Locate the cell with the specified text and output its [x, y] center coordinate. 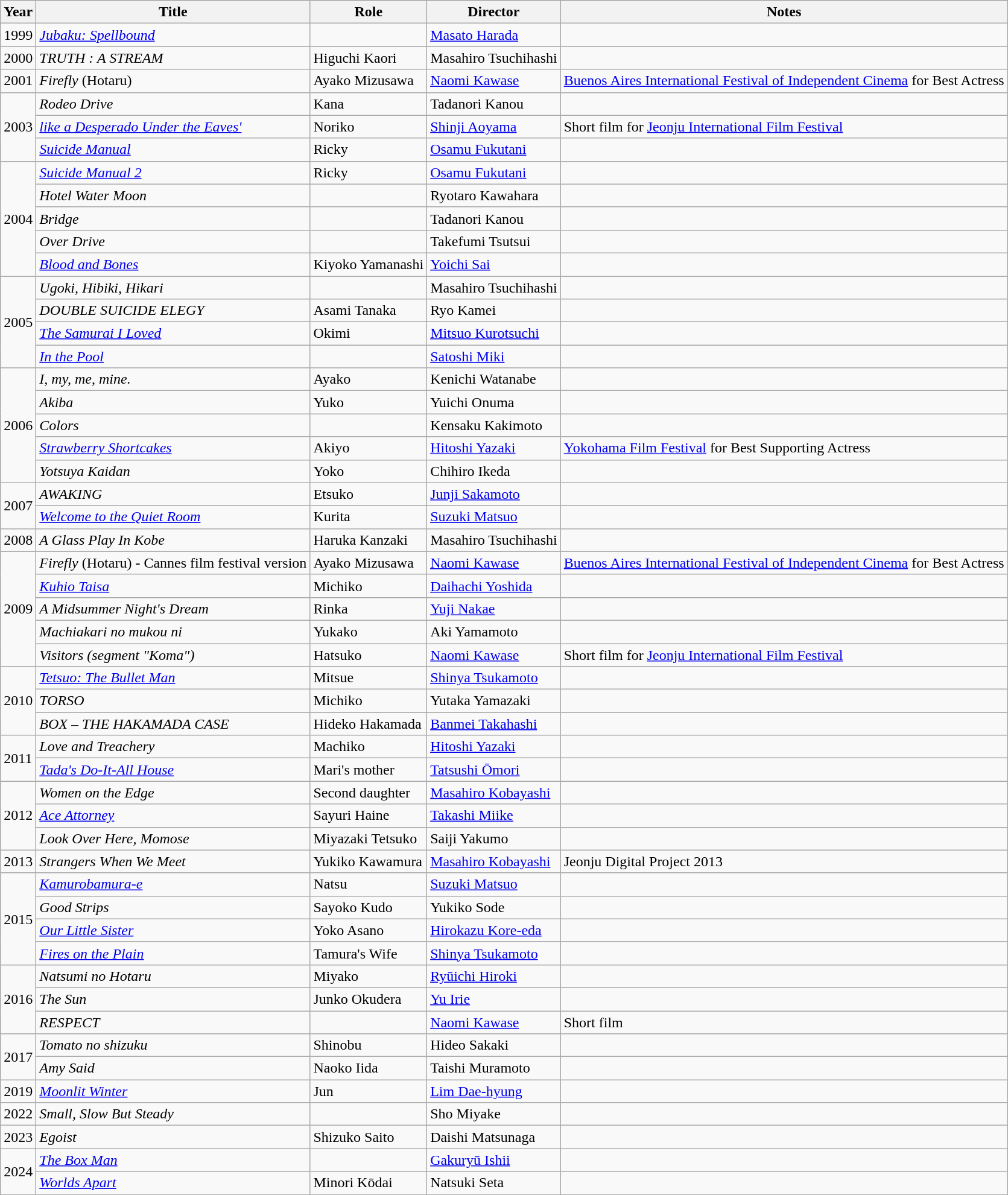
Firefly (Hotaru) [173, 81]
Ugoki, Hibiki, Hikari [173, 288]
Yoichi Sai [494, 264]
Yoko Asano [369, 930]
Our Little Sister [173, 930]
Moonlit Winter [173, 1091]
Gakuryū Ishii [494, 1160]
2004 [18, 218]
2015 [18, 919]
2003 [18, 127]
Role [369, 12]
Natsu [369, 884]
Tatsushi Ōmori [494, 770]
Good Strips [173, 907]
2024 [18, 1171]
Worlds Apart [173, 1183]
2011 [18, 758]
2008 [18, 540]
Masato Harada [494, 35]
Strangers When We Meet [173, 861]
Natsuki Seta [494, 1183]
Miyako [369, 976]
Junji Sakamoto [494, 494]
Ryo Kamei [494, 311]
Blood and Bones [173, 264]
Mitsue [369, 678]
Notes [784, 12]
Welcome to the Quiet Room [173, 517]
Sayoko Kudo [369, 907]
Kensaku Kakimoto [494, 425]
Visitors (segment "Koma") [173, 655]
I, my, me, mine. [173, 379]
TORSO [173, 701]
AWAKING [173, 494]
2023 [18, 1137]
A Glass Play In Kobe [173, 540]
Saiji Yakumo [494, 838]
Daihachi Yoshida [494, 586]
Takefumi Tsutsui [494, 241]
Yotsuya Kaidan [173, 471]
Director [494, 12]
Yu Irie [494, 999]
2010 [18, 701]
A Midsummer Night's Dream [173, 609]
Shizuko Saito [369, 1137]
Mitsuo Kurotsuchi [494, 334]
2019 [18, 1091]
Junko Okudera [369, 999]
Kuhio Taisa [173, 586]
Strawberry Shortcakes [173, 448]
Ace Attorney [173, 816]
Amy Said [173, 1068]
Tetsuo: The Bullet Man [173, 678]
Okimi [369, 334]
Women on the Edge [173, 793]
Hirokazu Kore-eda [494, 930]
Tomato no shizuku [173, 1045]
Sayuri Haine [369, 816]
Suicide Manual 2 [173, 173]
Yoko [369, 471]
In the Pool [173, 357]
BOX – THE HAKAMADA CASE [173, 724]
Over Drive [173, 241]
Egoist [173, 1137]
Kiyoko Yamanashi [369, 264]
Year [18, 12]
Jubaku: Spellbound [173, 35]
Rodeo Drive [173, 104]
Etsuko [369, 494]
2016 [18, 999]
Haruka Kanzaki [369, 540]
Mari's mother [369, 770]
2000 [18, 58]
Shinobu [369, 1045]
Akiyo [369, 448]
Look Over Here, Momose [173, 838]
Colors [173, 425]
Yukiko Sode [494, 907]
Takashi Miike [494, 816]
2017 [18, 1057]
Hatsuko [369, 655]
Higuchi Kaori [369, 58]
2007 [18, 506]
Lim Dae-hyung [494, 1091]
Hideko Hakamada [369, 724]
Short film [784, 1022]
Natsumi no Hotaru [173, 976]
1999 [18, 35]
Banmei Takahashi [494, 724]
TRUTH : A STREAM [173, 58]
Aki Yamamoto [494, 632]
Bridge [173, 218]
Second daughter [369, 793]
Kurita [369, 517]
Jun [369, 1091]
Yuji Nakae [494, 609]
2009 [18, 609]
Yokohama Film Festival for Best Supporting Actress [784, 448]
Kamurobamura-e [173, 884]
DOUBLE SUICIDE ELEGY [173, 311]
Satoshi Miki [494, 357]
Kenichi Watanabe [494, 379]
Yuichi Onuma [494, 402]
Love and Treachery [173, 747]
Taishi Muramoto [494, 1068]
Small, Slow But Steady [173, 1114]
2001 [18, 81]
Sho Miyake [494, 1114]
Suicide Manual [173, 150]
2013 [18, 861]
The Box Man [173, 1160]
Ryūichi Hiroki [494, 976]
like a Desperado Under the Eaves' [173, 127]
2005 [18, 322]
2006 [18, 425]
Kana [369, 104]
Yutaka Yamazaki [494, 701]
Daishi Matsunaga [494, 1137]
RESPECT [173, 1022]
2022 [18, 1114]
2012 [18, 816]
The Samurai I Loved [173, 334]
Asami Tanaka [369, 311]
Naoko Iida [369, 1068]
Tamura's Wife [369, 953]
Hotel Water Moon [173, 195]
Yukiko Kawamura [369, 861]
Yuko [369, 402]
Chihiro Ikeda [494, 471]
Yukako [369, 632]
Miyazaki Tetsuko [369, 838]
The Sun [173, 999]
Minori Kōdai [369, 1183]
Ayako [369, 379]
Shinji Aoyama [494, 127]
Title [173, 12]
Fires on the Plain [173, 953]
Firefly (Hotaru) - Cannes film festival version [173, 563]
Ryotaro Kawahara [494, 195]
Machiakari no mukou ni [173, 632]
Hideo Sakaki [494, 1045]
Tada's Do-It-All House [173, 770]
Akiba [173, 402]
Noriko [369, 127]
Rinka [369, 609]
Jeonju Digital Project 2013 [784, 861]
Machiko [369, 747]
